Extract the (x, y) coordinate from the center of the cell holding the provided text.  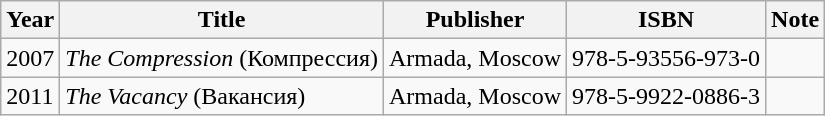
ISBN (666, 20)
Title (222, 20)
978-5-9922-0886-3 (666, 96)
2007 (30, 58)
978-5-93556-973-0 (666, 58)
Note (796, 20)
Year (30, 20)
The Compression (Компрессия) (222, 58)
The Vacancy (Вакансия) (222, 96)
Publisher (474, 20)
2011 (30, 96)
